Extract the (X, Y) coordinate from the center of the cell holding the provided text.  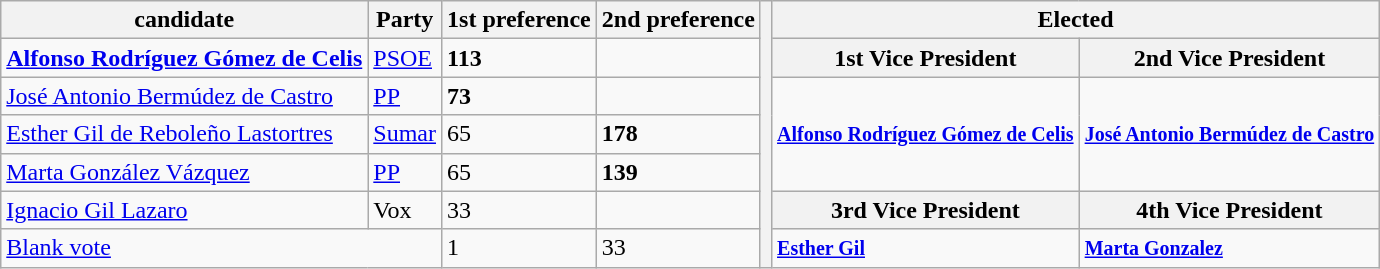
4th Vice President (1230, 210)
Esther Gil (926, 248)
178 (678, 134)
1st preference (520, 20)
Marta González Vázquez (184, 172)
Ignacio Gil Lazaro (184, 210)
139 (678, 172)
73 (520, 96)
Esther Gil de Reboleño Lastortres (184, 134)
Sumar (405, 134)
3rd Vice President (926, 210)
2nd Vice President (1230, 58)
2nd preference (678, 20)
candidate (184, 20)
PSOE (405, 58)
1 (520, 248)
Marta Gonzalez (1230, 248)
Vox (405, 210)
Elected (1076, 20)
Party (405, 20)
113 (520, 58)
Blank vote (222, 248)
1st Vice President (926, 58)
